Pinpoint the cell where the given text exists, returning its (X, Y) midpoint coordinate. 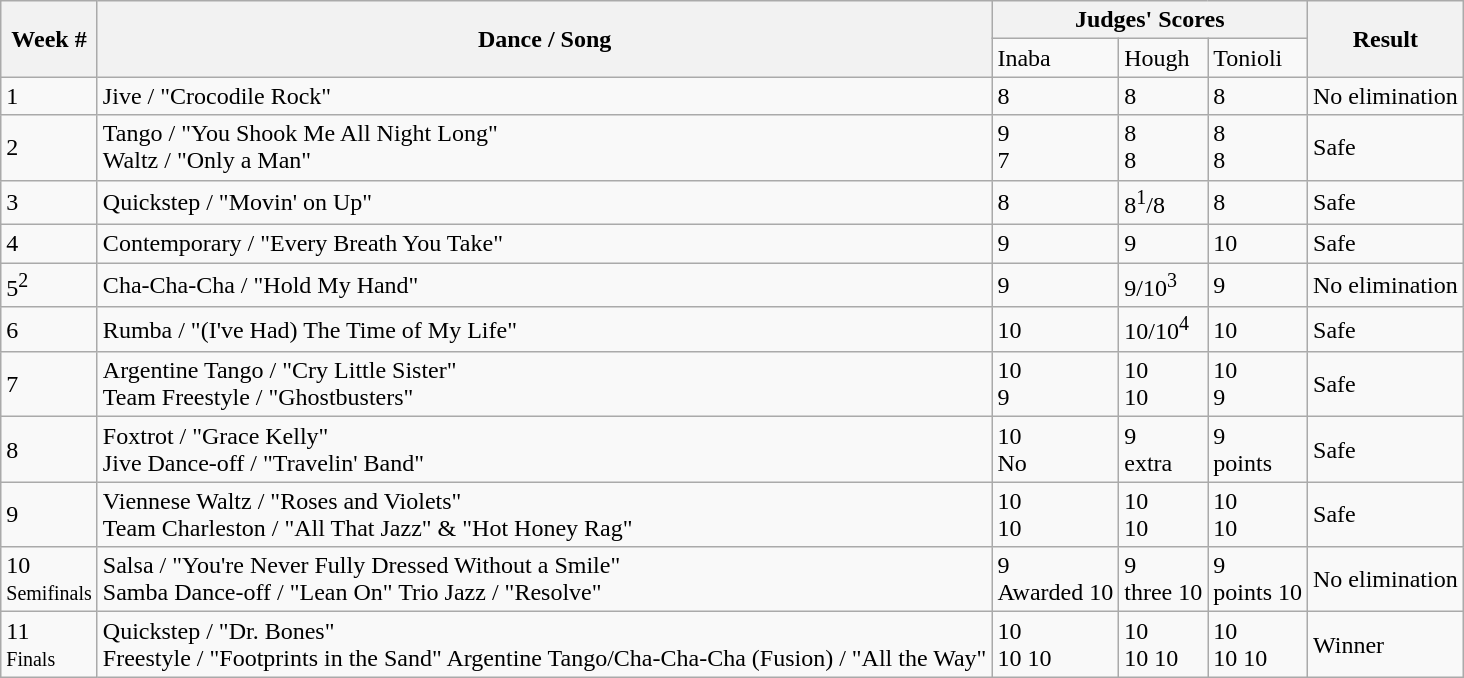
Quickstep / "Dr. Bones"Freestyle / "Footprints in the Sand" Argentine Tango/Cha-Cha-Cha (Fusion) / "All the Way" (544, 644)
9extra (1164, 450)
9points (1258, 450)
Result (1386, 39)
Rumba / "(I've Had) The Time of My Life" (544, 330)
10/104 (1164, 330)
6 (50, 330)
Judges' Scores (1150, 20)
Tonioli (1258, 58)
52 (50, 286)
Hough (1164, 58)
10Semifinals (50, 580)
4 (50, 244)
7 (50, 384)
Jive / "Crocodile Rock" (544, 96)
9three 10 (1164, 580)
9Awarded 10 (1056, 580)
Viennese Waltz / "Roses and Violets"Team Charleston / "All That Jazz" & "Hot Honey Rag" (544, 514)
11Finals (50, 644)
Dance / Song (544, 39)
Winner (1386, 644)
Salsa / "You're Never Fully Dressed Without a Smile"Samba Dance-off / "Lean On" Trio Jazz / "Resolve" (544, 580)
9/103 (1164, 286)
1 (50, 96)
10No (1056, 450)
Week # (50, 39)
Tango / "You Shook Me All Night Long"Waltz / "Only a Man" (544, 148)
2 (50, 148)
9points 10 (1258, 580)
Quickstep / "Movin' on Up" (544, 202)
81/8 (1164, 202)
Argentine Tango / "Cry Little Sister"Team Freestyle / "Ghostbusters" (544, 384)
97 (1056, 148)
Foxtrot / "Grace Kelly"Jive Dance-off / "Travelin' Band" (544, 450)
3 (50, 202)
Inaba (1056, 58)
Contemporary / "Every Breath You Take" (544, 244)
Cha-Cha-Cha / "Hold My Hand" (544, 286)
